Pinpoint the cell where the given text exists, returning its (X, Y) midpoint coordinate. 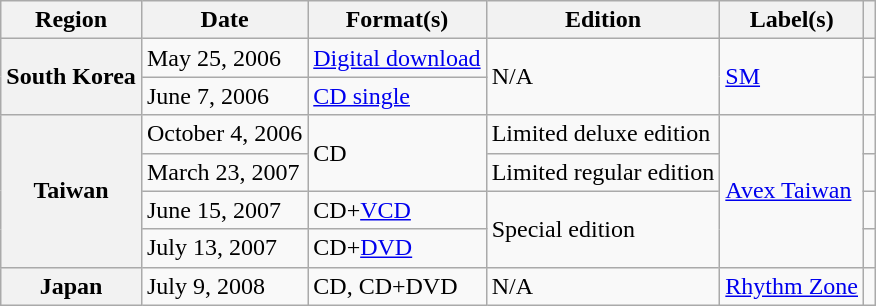
Region (72, 20)
CD single (397, 96)
Rhythm Zone (792, 286)
Date (224, 20)
CD (397, 153)
May 25, 2006 (224, 58)
October 4, 2006 (224, 134)
Limited regular edition (603, 172)
July 13, 2007 (224, 248)
July 9, 2008 (224, 286)
Avex Taiwan (792, 191)
Taiwan (72, 191)
June 15, 2007 (224, 210)
Japan (72, 286)
Label(s) (792, 20)
SM (792, 77)
March 23, 2007 (224, 172)
Digital download (397, 58)
Special edition (603, 229)
Limited deluxe edition (603, 134)
CD+DVD (397, 248)
CD+VCD (397, 210)
Format(s) (397, 20)
South Korea (72, 77)
Edition (603, 20)
June 7, 2006 (224, 96)
CD, CD+DVD (397, 286)
